Return the [X, Y] coordinate for the center point of the cell that contains the specified text.  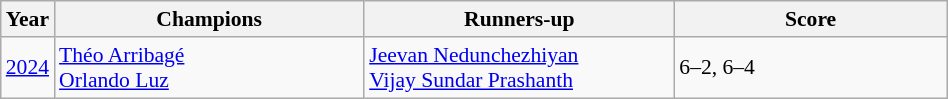
Year [28, 19]
Score [810, 19]
2024 [28, 68]
Runners-up [519, 19]
Théo Arribagé Orlando Luz [209, 68]
Jeevan Nedunchezhiyan Vijay Sundar Prashanth [519, 68]
6–2, 6–4 [810, 68]
Champions [209, 19]
